Scan for the cell matching the given text and deliver its (x, y) coordinate at center. 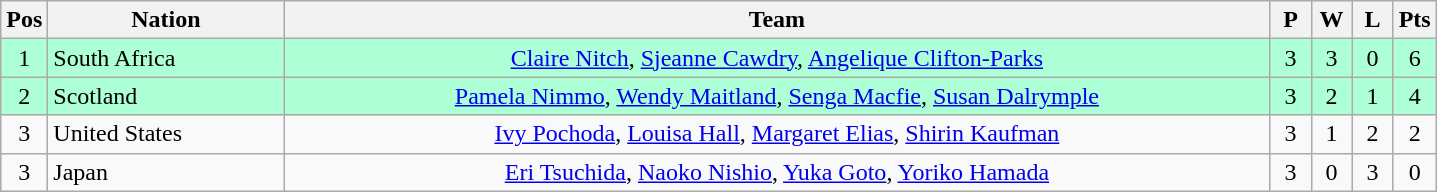
Ivy Pochoda, Louisa Hall, Margaret Elias, Shirin Kaufman (777, 134)
Pos (24, 20)
6 (1414, 58)
Pamela Nimmo, Wendy Maitland, Senga Macfie, Susan Dalrymple (777, 96)
Nation (166, 20)
Team (777, 20)
L (1372, 20)
Eri Tsuchida, Naoko Nishio, Yuka Goto, Yoriko Hamada (777, 172)
Japan (166, 172)
W (1332, 20)
Scotland (166, 96)
4 (1414, 96)
United States (166, 134)
Pts (1414, 20)
P (1290, 20)
Claire Nitch, Sjeanne Cawdry, Angelique Clifton-Parks (777, 58)
South Africa (166, 58)
